Identify which cell holds the provided text, then report its [X, Y] central coordinate. 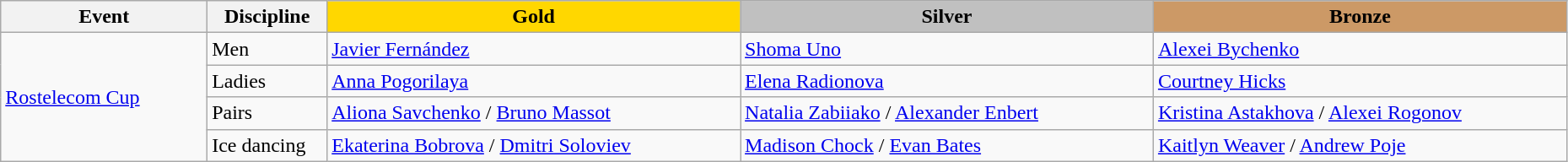
Alexei Bychenko [1360, 49]
Kristina Astakhova / Alexei Rogonov [1360, 113]
Javier Fernández [534, 49]
Natalia Zabiiako / Alexander Enbert [947, 113]
Men [267, 49]
Bronze [1360, 17]
Courtney Hicks [1360, 81]
Pairs [267, 113]
Ekaterina Bobrova / Dmitri Soloviev [534, 145]
Aliona Savchenko / Bruno Massot [534, 113]
Silver [947, 17]
Gold [534, 17]
Event [105, 17]
Rostelecom Cup [105, 97]
Ice dancing [267, 145]
Madison Chock / Evan Bates [947, 145]
Elena Radionova [947, 81]
Anna Pogorilaya [534, 81]
Discipline [267, 17]
Kaitlyn Weaver / Andrew Poje [1360, 145]
Shoma Uno [947, 49]
Ladies [267, 81]
